Detect which cell encompasses the target text, then output its (x, y) center coordinate. 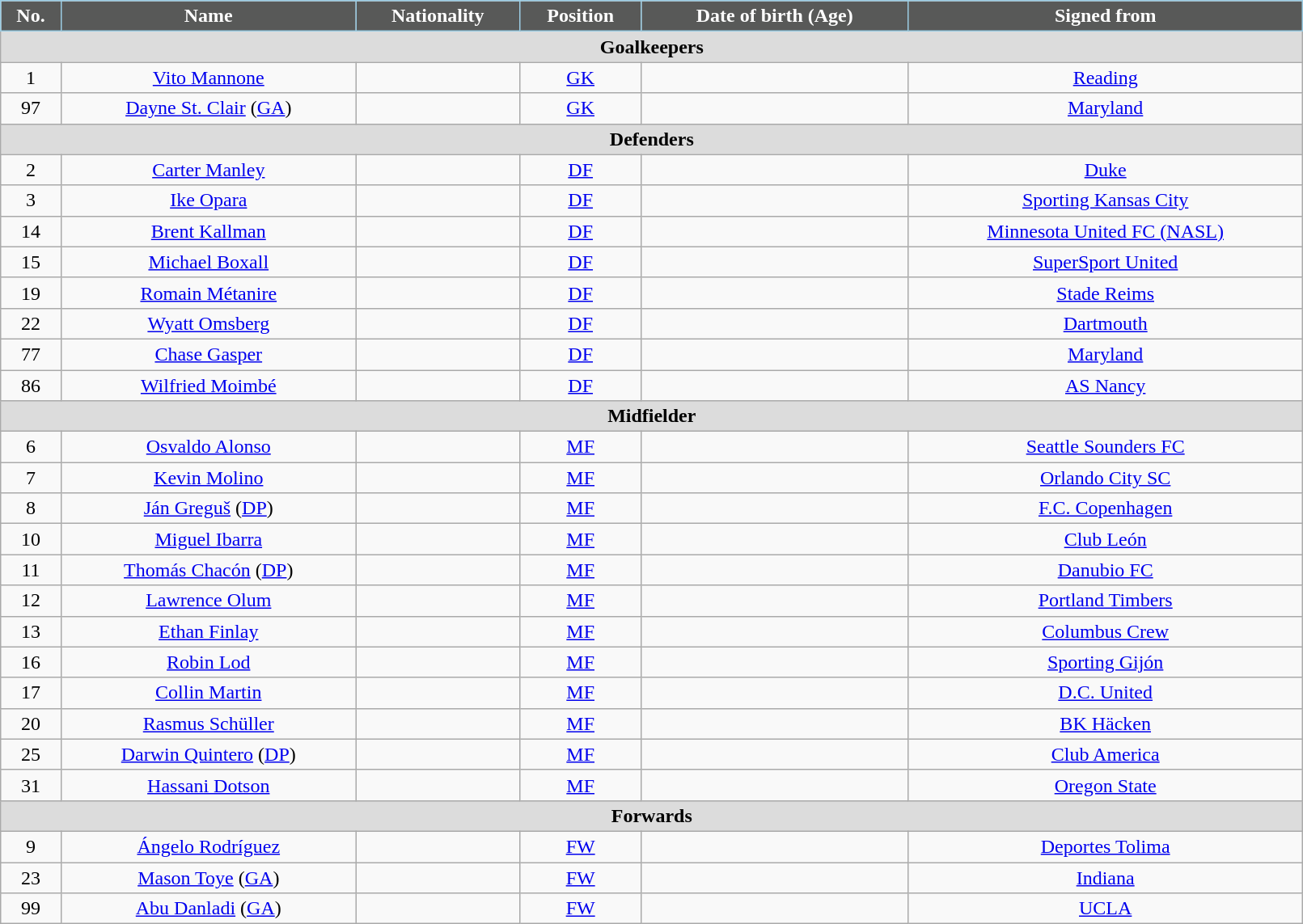
Vito Mannone (209, 78)
10 (31, 539)
SuperSport United (1106, 262)
Stade Reims (1106, 293)
Deportes Tolima (1106, 846)
15 (31, 262)
Michael Boxall (209, 262)
Ján Greguš (DP) (209, 508)
Sporting Kansas City (1106, 200)
UCLA (1106, 909)
AS Nancy (1106, 386)
11 (31, 570)
Collin Martin (209, 693)
Club León (1106, 539)
Wilfried Moimbé (209, 386)
Ike Opara (209, 200)
22 (31, 323)
3 (31, 200)
86 (31, 386)
Orlando City SC (1106, 478)
Thomás Chacón (DP) (209, 570)
31 (31, 785)
F.C. Copenhagen (1106, 508)
Kevin Molino (209, 478)
Portland Timbers (1106, 601)
Minnesota United FC (NASL) (1106, 231)
97 (31, 108)
D.C. United (1106, 693)
Columbus Crew (1106, 631)
6 (31, 447)
Reading (1106, 78)
Osvaldo Alonso (209, 447)
Chase Gasper (209, 354)
No. (31, 16)
Lawrence Olum (209, 601)
Abu Danladi (GA) (209, 909)
Robin Lod (209, 662)
Midfielder (652, 416)
Oregon State (1106, 785)
Ethan Finlay (209, 631)
Hassani Dotson (209, 785)
Dartmouth (1106, 323)
12 (31, 601)
2 (31, 170)
Darwin Quintero (DP) (209, 754)
Carter Manley (209, 170)
8 (31, 508)
Seattle Sounders FC (1106, 447)
Sporting Gijón (1106, 662)
Ángelo Rodríguez (209, 846)
Mason Toye (GA) (209, 877)
Date of birth (Age) (775, 16)
Miguel Ibarra (209, 539)
9 (31, 846)
Indiana (1106, 877)
BK Häcken (1106, 724)
Brent Kallman (209, 231)
14 (31, 231)
23 (31, 877)
Nationality (438, 16)
16 (31, 662)
Rasmus Schüller (209, 724)
77 (31, 354)
99 (31, 909)
19 (31, 293)
Position (581, 16)
1 (31, 78)
Romain Métanire (209, 293)
20 (31, 724)
Danubio FC (1106, 570)
13 (31, 631)
25 (31, 754)
Club America (1106, 754)
Signed from (1106, 16)
17 (31, 693)
Wyatt Omsberg (209, 323)
Defenders (652, 139)
Forwards (652, 816)
7 (31, 478)
Dayne St. Clair (GA) (209, 108)
Name (209, 16)
Duke (1106, 170)
Goalkeepers (652, 47)
